Determine the [X, Y] coordinate at the center of the cell enclosing the given text.  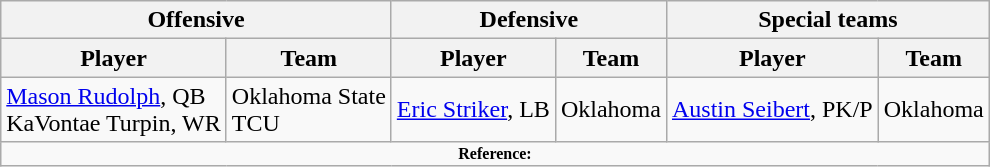
Special teams [828, 20]
Offensive [196, 20]
Defensive [528, 20]
Austin Seibert, PK/P [772, 110]
Eric Striker, LB [473, 110]
Mason Rudolph, QB KaVontae Turpin, WR [114, 110]
Oklahoma State TCU [308, 110]
Reference: [495, 154]
